Identify which cell holds the provided text, then report its (X, Y) central coordinate. 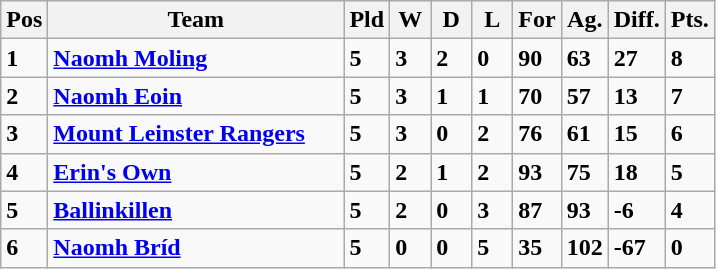
15 (636, 134)
Pos (24, 20)
61 (584, 134)
76 (537, 134)
13 (636, 96)
-6 (636, 210)
70 (537, 96)
90 (537, 58)
7 (690, 96)
For (537, 20)
W (410, 20)
Naomh Bríd (196, 248)
102 (584, 248)
Pts. (690, 20)
Pld (367, 20)
87 (537, 210)
57 (584, 96)
18 (636, 172)
8 (690, 58)
75 (584, 172)
-67 (636, 248)
Ballinkillen (196, 210)
Naomh Eoin (196, 96)
Naomh Moling (196, 58)
Ag. (584, 20)
27 (636, 58)
Erin's Own (196, 172)
Diff. (636, 20)
D (452, 20)
L (492, 20)
Team (196, 20)
35 (537, 248)
Mount Leinster Rangers (196, 134)
63 (584, 58)
